Return [X, Y] of the center of cell containing provided text 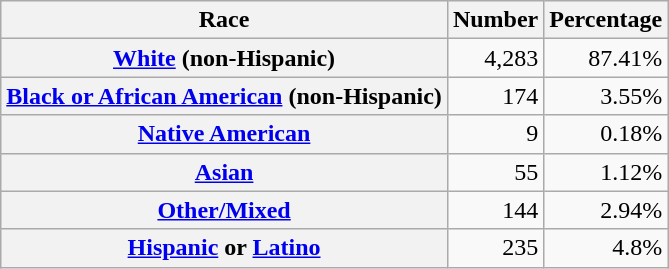
4,283 [495, 58]
Percentage [606, 20]
235 [495, 248]
2.94% [606, 210]
Number [495, 20]
Hispanic or Latino [224, 248]
Asian [224, 172]
Other/Mixed [224, 210]
55 [495, 172]
3.55% [606, 96]
4.8% [606, 248]
87.41% [606, 58]
Native American [224, 134]
Black or African American (non-Hispanic) [224, 96]
White (non-Hispanic) [224, 58]
Race [224, 20]
1.12% [606, 172]
0.18% [606, 134]
9 [495, 134]
144 [495, 210]
174 [495, 96]
